Return the [X, Y] coordinate for the center point of the cell that contains the specified text.  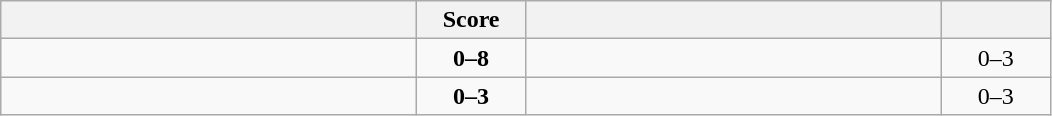
Score [472, 20]
0–8 [472, 58]
